For the text-containing cell, return its midpoint in (X, Y) coordinate format. 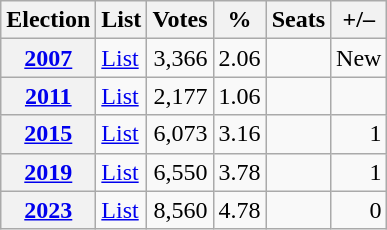
Seats (298, 20)
2011 (48, 96)
Votes (180, 20)
New (359, 58)
3,366 (180, 58)
4.78 (240, 210)
2.06 (240, 58)
2019 (48, 172)
3.78 (240, 172)
6,550 (180, 172)
6,073 (180, 134)
Election (48, 20)
1.06 (240, 96)
8,560 (180, 210)
0 (359, 210)
2,177 (180, 96)
3.16 (240, 134)
% (240, 20)
2007 (48, 58)
2023 (48, 210)
2015 (48, 134)
+/– (359, 20)
